Identify which cell holds the provided text, then report its (x, y) central coordinate. 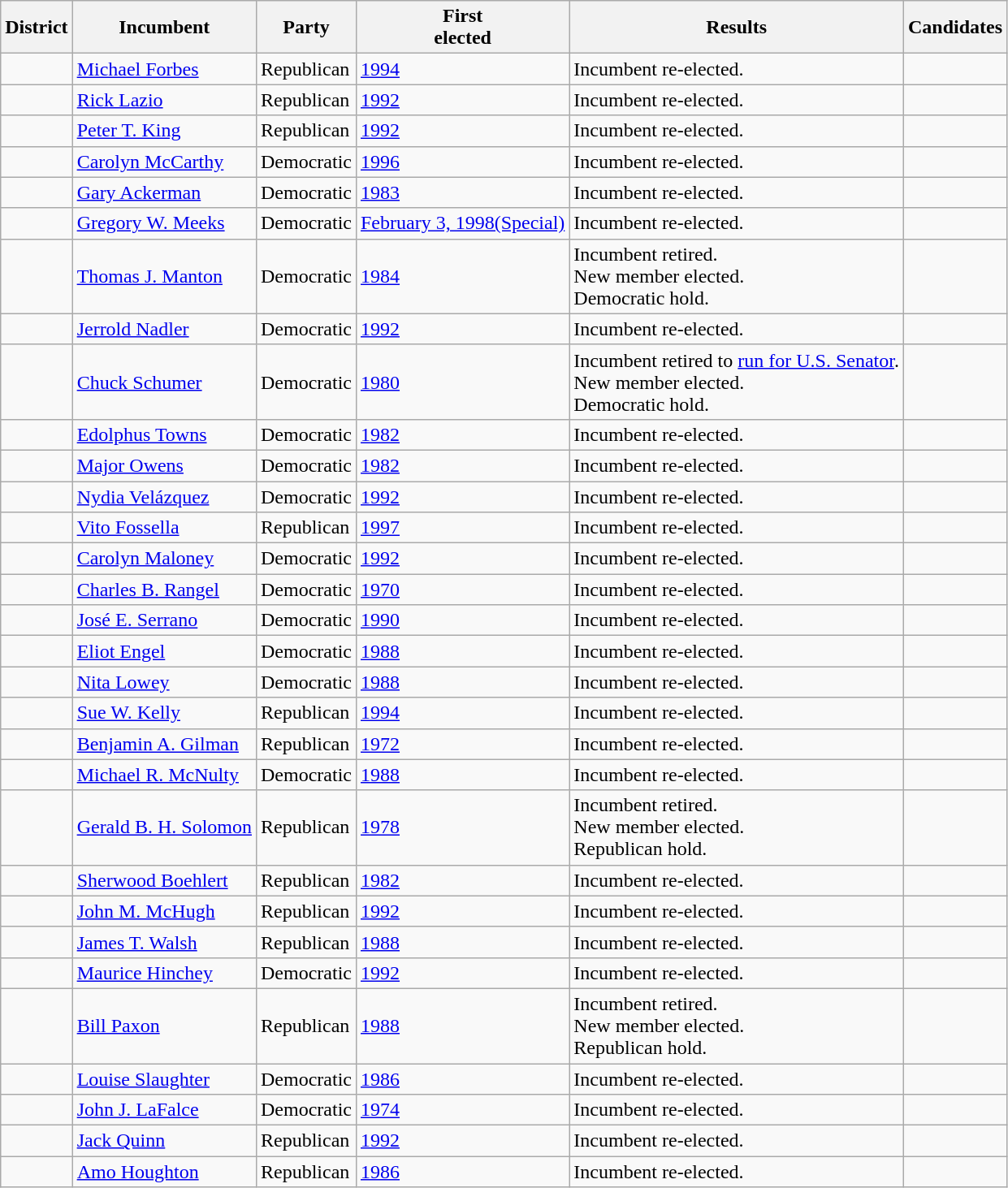
James T. Walsh (164, 942)
Gary Ackerman (164, 192)
Eliot Engel (164, 651)
Results (737, 28)
Michael R. McNulty (164, 775)
Gerald B. H. Solomon (164, 827)
1980 (462, 382)
Incumbent retired to run for U.S. Senator.New member elected.Democratic hold. (737, 382)
Edolphus Towns (164, 434)
Firstelected (462, 28)
Peter T. King (164, 131)
1974 (462, 1110)
Benjamin A. Gilman (164, 744)
Louise Slaughter (164, 1079)
Incumbent retired.New member elected.Democratic hold. (737, 276)
1990 (462, 620)
Nita Lowey (164, 682)
1970 (462, 590)
Gregory W. Meeks (164, 223)
1983 (462, 192)
Candidates (955, 28)
District (37, 28)
1997 (462, 528)
John J. LaFalce (164, 1110)
Michael Forbes (164, 69)
Chuck Schumer (164, 382)
1978 (462, 827)
Maurice Hinchey (164, 973)
Incumbent (164, 28)
Nydia Velázquez (164, 496)
Vito Fossella (164, 528)
February 3, 1998(Special) (462, 223)
Bill Paxon (164, 1026)
Jack Quinn (164, 1141)
John M. McHugh (164, 911)
Major Owens (164, 465)
1972 (462, 744)
Rick Lazio (164, 100)
1984 (462, 276)
Sue W. Kelly (164, 713)
Carolyn McCarthy (164, 162)
Party (305, 28)
Amo Houghton (164, 1172)
Charles B. Rangel (164, 590)
1996 (462, 162)
Sherwood Boehlert (164, 880)
Jerrold Nadler (164, 329)
Thomas J. Manton (164, 276)
José E. Serrano (164, 620)
Carolyn Maloney (164, 559)
